Extract the (X, Y) coordinate from the center of the cell holding the provided text.  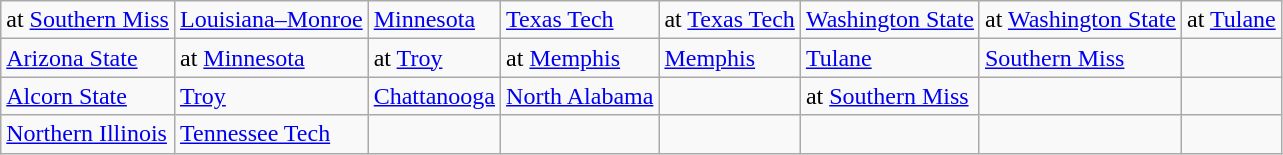
at Tulane (1231, 20)
Troy (271, 96)
at Minnesota (271, 58)
North Alabama (580, 96)
at Troy (434, 58)
Texas Tech (580, 20)
Alcorn State (88, 96)
Northern Illinois (88, 134)
Arizona State (88, 58)
Washington State (890, 20)
Minnesota (434, 20)
at Washington State (1080, 20)
Chattanooga (434, 96)
at Texas Tech (730, 20)
Tennessee Tech (271, 134)
at Memphis (580, 58)
Tulane (890, 58)
Memphis (730, 58)
Louisiana–Monroe (271, 20)
Southern Miss (1080, 58)
